Determine the (X, Y) coordinate at the center of the cell enclosing the given text.  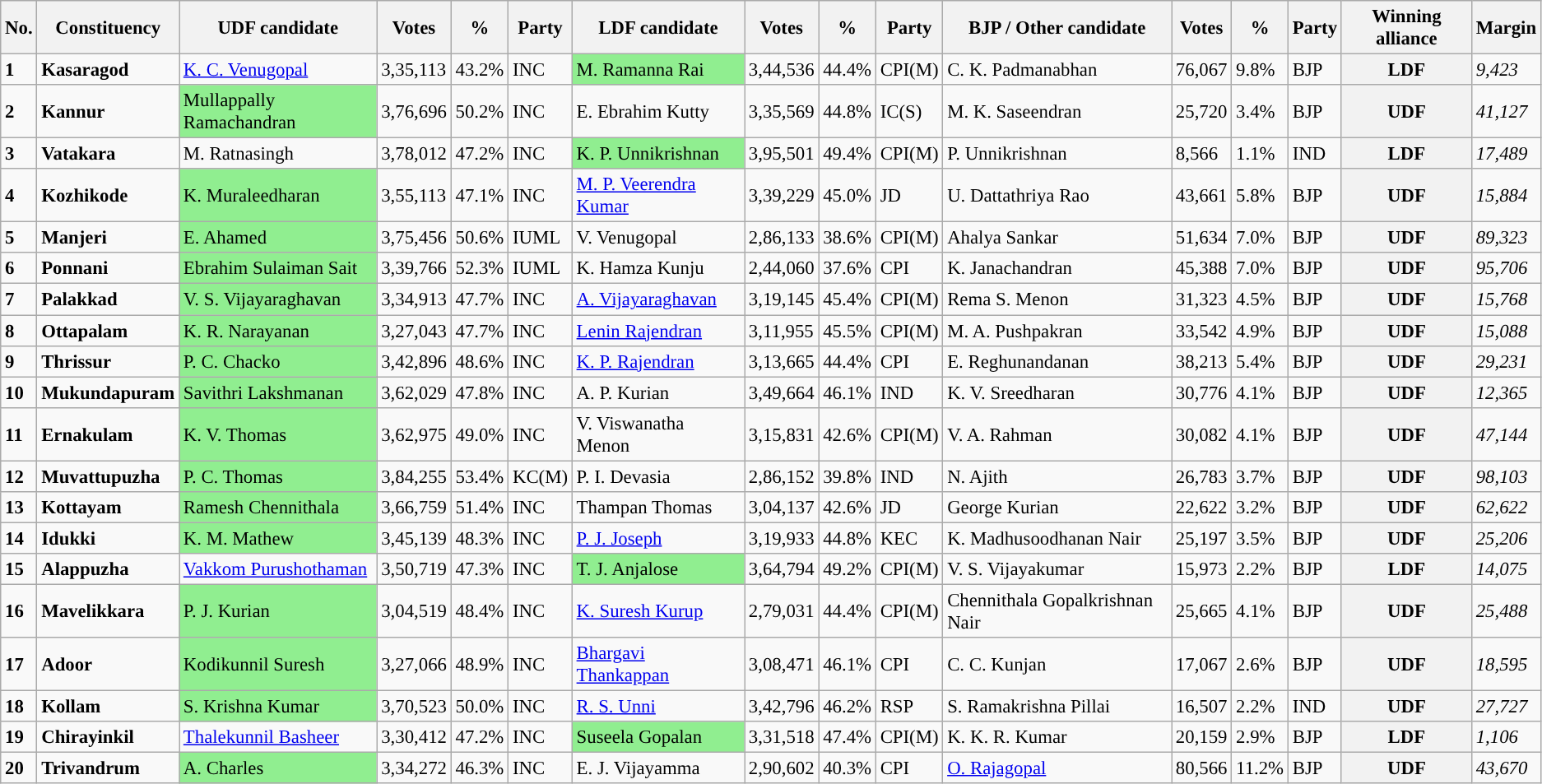
Ponnani (109, 269)
U. Dattathriya Rao (1057, 196)
V. A. Rahman (1057, 434)
16 (19, 610)
M. Ramanna Rai (658, 70)
43,661 (1201, 196)
80,566 (1201, 768)
16,507 (1201, 707)
2,86,133 (782, 238)
3,34,913 (414, 299)
Vakkom Purushothaman (278, 569)
50.2% (479, 112)
P. I. Devasia (658, 476)
3,42,796 (782, 707)
S. Krishna Kumar (278, 707)
17,067 (1201, 665)
9,423 (1506, 70)
C. C. Kunjan (1057, 665)
11.2% (1261, 768)
P. C. Thomas (278, 476)
45,388 (1201, 269)
Idukki (109, 538)
P. Unnikrishnan (1057, 154)
Ebrahim Sulaiman Sait (278, 269)
51.4% (479, 508)
26,783 (1201, 476)
14 (19, 538)
3,62,975 (414, 434)
Alappuzha (109, 569)
3.7% (1261, 476)
2.9% (1261, 737)
15,973 (1201, 569)
3,50,719 (414, 569)
25,197 (1201, 538)
Suseela Gopalan (658, 737)
30,776 (1201, 392)
K. Janachandran (1057, 269)
Mullappally Ramachandran (278, 112)
Kasaragod (109, 70)
25,665 (1201, 610)
3,70,523 (414, 707)
3,75,456 (414, 238)
M. K. Saseendran (1057, 112)
62,622 (1506, 508)
KEC (908, 538)
2,90,602 (782, 768)
18 (19, 707)
11 (19, 434)
3 (19, 154)
4.5% (1261, 299)
48.6% (479, 361)
76,067 (1201, 70)
5 (19, 238)
Ahalya Sankar (1057, 238)
3,30,412 (414, 737)
Ottapalam (109, 331)
49.2% (848, 569)
V. S. Vijayakumar (1057, 569)
3,15,831 (782, 434)
IC(S) (908, 112)
5.8% (1261, 196)
2.6% (1261, 665)
3,35,113 (414, 70)
47.4% (848, 737)
K. K. R. Kumar (1057, 737)
3,04,519 (414, 610)
3,76,696 (414, 112)
48.4% (479, 610)
19 (19, 737)
22,622 (1201, 508)
89,323 (1506, 238)
47,144 (1506, 434)
Thampan Thomas (658, 508)
4 (19, 196)
2,79,031 (782, 610)
27,727 (1506, 707)
E. Reghunandanan (1057, 361)
N. Ajith (1057, 476)
3,04,137 (782, 508)
3.5% (1261, 538)
3,78,012 (414, 154)
K. Muraleedharan (278, 196)
45.0% (848, 196)
Winning alliance (1406, 28)
2,44,060 (782, 269)
3,42,896 (414, 361)
S. Ramakrishna Pillai (1057, 707)
18,595 (1506, 665)
Savithri Lakshmanan (278, 392)
9 (19, 361)
43,670 (1506, 768)
Palakkad (109, 299)
P. J. Kurian (278, 610)
51,634 (1201, 238)
M. A. Pushpakran (1057, 331)
10 (19, 392)
Lenin Rajendran (658, 331)
V. S. Vijayaraghavan (278, 299)
K. R. Narayanan (278, 331)
95,706 (1506, 269)
31,323 (1201, 299)
Mukundapuram (109, 392)
50.6% (479, 238)
6 (19, 269)
3,84,255 (414, 476)
Kollam (109, 707)
37.6% (848, 269)
50.0% (479, 707)
3,39,766 (414, 269)
K. M. Mathew (278, 538)
98,103 (1506, 476)
Chennithala Gopalkrishnan Nair (1057, 610)
8,566 (1201, 154)
47.1% (479, 196)
A. P. Kurian (658, 392)
49.4% (848, 154)
K. V. Thomas (278, 434)
K. Madhusoodhanan Nair (1057, 538)
Muvattupuzha (109, 476)
RSP (908, 707)
T. J. Anjalose (658, 569)
43.2% (479, 70)
25,206 (1506, 538)
P. J. Joseph (658, 538)
3,13,665 (782, 361)
38.6% (848, 238)
46.3% (479, 768)
Thrissur (109, 361)
3,19,933 (782, 538)
Constituency (109, 28)
1.1% (1261, 154)
3,95,501 (782, 154)
E. Ahamed (278, 238)
20 (19, 768)
1,106 (1506, 737)
A. Charles (278, 768)
Kodikunnil Suresh (278, 665)
R. S. Unni (658, 707)
Mavelikkara (109, 610)
15,088 (1506, 331)
Manjeri (109, 238)
K. P. Unnikrishnan (658, 154)
3,08,471 (782, 665)
39.8% (848, 476)
UDF candidate (278, 28)
Kozhikode (109, 196)
LDF candidate (658, 28)
V. Viswanatha Menon (658, 434)
29,231 (1506, 361)
3,49,664 (782, 392)
3,27,043 (414, 331)
15,768 (1506, 299)
K. V. Sreedharan (1057, 392)
17,489 (1506, 154)
3,27,066 (414, 665)
48.3% (479, 538)
7 (19, 299)
3.2% (1261, 508)
12 (19, 476)
3,45,139 (414, 538)
C. K. Padmanabhan (1057, 70)
8 (19, 331)
49.0% (479, 434)
Chirayinkil (109, 737)
53.4% (479, 476)
3.4% (1261, 112)
47.8% (479, 392)
3,31,518 (782, 737)
33,542 (1201, 331)
K. Hamza Kunju (658, 269)
Thalekunnil Basheer (278, 737)
KC(M) (541, 476)
14,075 (1506, 569)
Rema S. Menon (1057, 299)
47.3% (479, 569)
3,19,145 (782, 299)
3,66,759 (414, 508)
46.2% (848, 707)
3,44,536 (782, 70)
Kottayam (109, 508)
E. Ebrahim Kutty (658, 112)
3,55,113 (414, 196)
Adoor (109, 665)
3,35,569 (782, 112)
Trivandrum (109, 768)
25,720 (1201, 112)
30,082 (1201, 434)
E. J. Vijayamma (658, 768)
M. Ratnasingh (278, 154)
1 (19, 70)
K. P. Rajendran (658, 361)
20,159 (1201, 737)
15 (19, 569)
Margin (1506, 28)
Kannur (109, 112)
Bhargavi Thankappan (658, 665)
4.9% (1261, 331)
P. C. Chacko (278, 361)
13 (19, 508)
38,213 (1201, 361)
Ramesh Chennithala (278, 508)
15,884 (1506, 196)
2 (19, 112)
41,127 (1506, 112)
48.9% (479, 665)
A. Vijayaraghavan (658, 299)
3,11,955 (782, 331)
K. C. Venugopal (278, 70)
45.4% (848, 299)
40.3% (848, 768)
Ernakulam (109, 434)
45.5% (848, 331)
2,86,152 (782, 476)
52.3% (479, 269)
Vatakara (109, 154)
3,64,794 (782, 569)
3,62,029 (414, 392)
3,39,229 (782, 196)
9.8% (1261, 70)
O. Rajagopal (1057, 768)
K. Suresh Kurup (658, 610)
3,34,272 (414, 768)
V. Venugopal (658, 238)
17 (19, 665)
12,365 (1506, 392)
25,488 (1506, 610)
No. (19, 28)
M. P. Veerendra Kumar (658, 196)
BJP / Other candidate (1057, 28)
5.4% (1261, 361)
George Kurian (1057, 508)
